Return the [x, y] coordinate for the center point of the cell that contains the specified text.  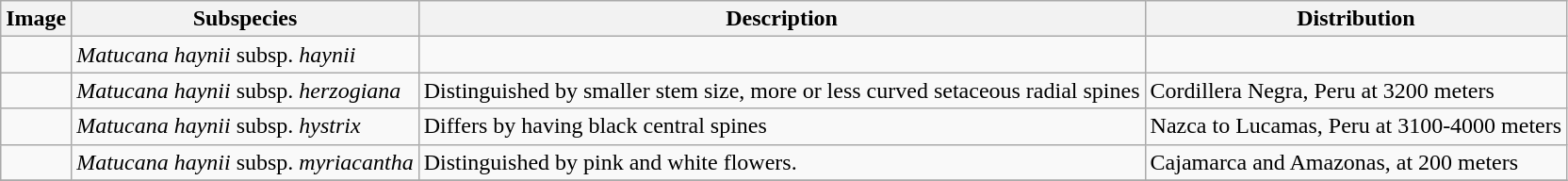
Matucana haynii subsp. haynii [245, 55]
Distribution [1356, 19]
Cordillera Negra, Peru at 3200 meters [1356, 90]
Nazca to Lucamas, Peru at 3100-4000 meters [1356, 126]
Differs by having black central spines [782, 126]
Distinguished by smaller stem size, more or less curved setaceous radial spines [782, 90]
Matucana haynii subsp. herzogiana [245, 90]
Description [782, 19]
Matucana haynii subsp. myriacantha [245, 162]
Image [36, 19]
Distinguished by pink and white flowers. [782, 162]
Matucana haynii subsp. hystrix [245, 126]
Cajamarca and Amazonas, at 200 meters [1356, 162]
Subspecies [245, 19]
